Output the [x, y] coordinate of the center of the cell containing the given text.  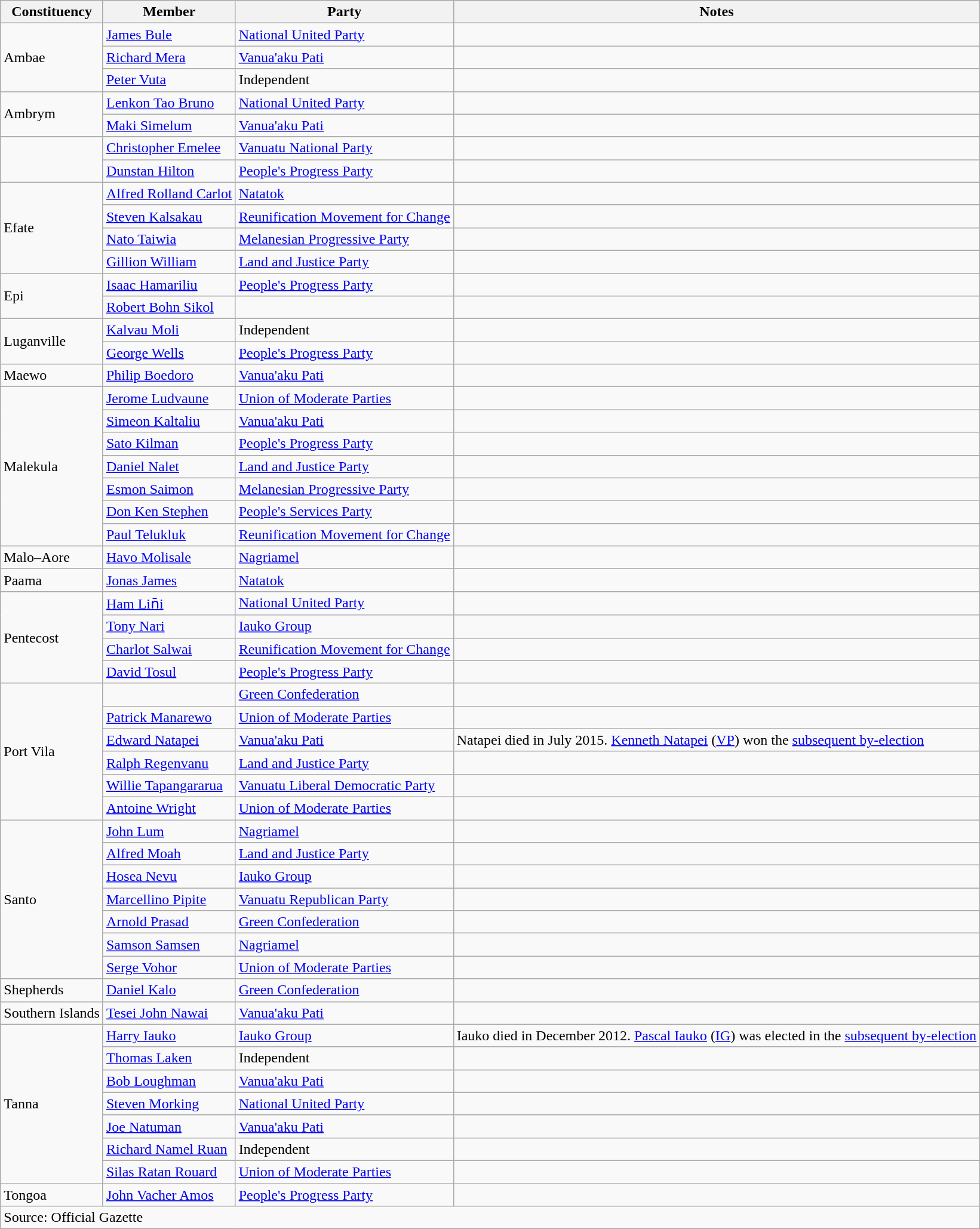
David Tosul [169, 672]
Daniel Kalo [169, 990]
Lenkon Tao Bruno [169, 103]
Hosea Nevu [169, 877]
Constituency [52, 12]
Maewo [52, 376]
Iauko died in December 2012. Pascal Iauko (IG) was elected in the subsequent by-election [717, 1036]
Harry Iauko [169, 1036]
Havo Molisale [169, 557]
Jonas James [169, 580]
Richard Mera [169, 57]
Vanuatu National Party [344, 148]
Steven Kalsakau [169, 216]
Willie Tapangararua [169, 785]
Maki Simelum [169, 125]
Efate [52, 228]
Alfred Moah [169, 854]
Kalvau Moli [169, 330]
Isaac Hamariliu [169, 285]
Vanuatu Liberal Democratic Party [344, 785]
Luganville [52, 342]
Alfred Rolland Carlot [169, 193]
Samson Samsen [169, 945]
Esmon Saimon [169, 489]
Pentecost [52, 637]
Malo–Aore [52, 557]
Daniel Nalet [169, 466]
Simeon Kaltaliu [169, 421]
Christopher Emelee [169, 148]
People's Services Party [344, 512]
Member [169, 12]
Thomas Laken [169, 1058]
Jerome Ludvaune [169, 398]
Sato Kilman [169, 444]
Southern Islands [52, 1013]
Ham Lin̄i [169, 603]
Richard Namel Ruan [169, 1149]
Gillion William [169, 262]
Serge Vohor [169, 967]
John Lum [169, 831]
Steven Morking [169, 1104]
Ambae [52, 57]
Nato Taiwia [169, 239]
Natapei died in July 2015. Kenneth Natapei (VP) won the subsequent by-election [717, 740]
Source: Official Gazette [490, 1218]
Malekula [52, 466]
Port Vila [52, 751]
Antoine Wright [169, 808]
Don Ken Stephen [169, 512]
Robert Bohn Sikol [169, 308]
Santo [52, 899]
Tony Nari [169, 626]
Peter Vuta [169, 80]
Arnold Prasad [169, 922]
Joe Natuman [169, 1126]
Vanuatu Republican Party [344, 899]
George Wells [169, 353]
Paul Telukluk [169, 534]
Marcellino Pipite [169, 899]
Paama [52, 580]
Edward Natapei [169, 740]
John Vacher Amos [169, 1195]
Philip Boedoro [169, 376]
Ambrym [52, 114]
Shepherds [52, 990]
Notes [717, 12]
Epi [52, 296]
Tanna [52, 1104]
Bob Loughman [169, 1081]
Charlot Salwai [169, 649]
Patrick Manarewo [169, 717]
Silas Ratan Rouard [169, 1172]
Party [344, 12]
Dunstan Hilton [169, 171]
Ralph Regenvanu [169, 763]
Tesei John Nawai [169, 1013]
James Bule [169, 35]
Tongoa [52, 1195]
